Locate the cell with the specified text and output its [x, y] center coordinate. 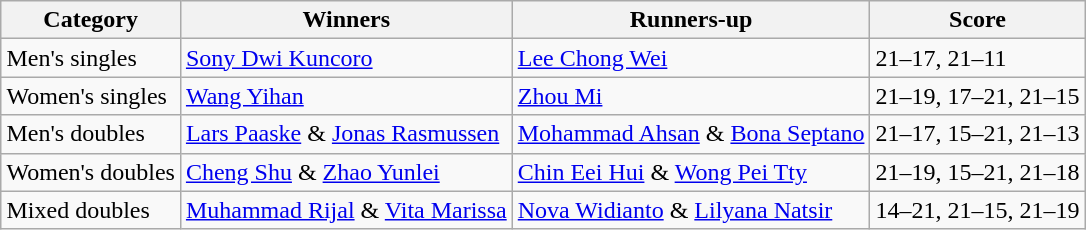
Zhou Mi [691, 96]
14–21, 21–15, 21–19 [978, 210]
Runners-up [691, 20]
Sony Dwi Kuncoro [346, 58]
Men's doubles [90, 134]
Winners [346, 20]
21–19, 17–21, 21–15 [978, 96]
Chin Eei Hui & Wong Pei Tty [691, 172]
Muhammad Rijal & Vita Marissa [346, 210]
Score [978, 20]
21–17, 15–21, 21–13 [978, 134]
Women's doubles [90, 172]
Mixed doubles [90, 210]
Nova Widianto & Lilyana Natsir [691, 210]
21–17, 21–11 [978, 58]
Men's singles [90, 58]
21–19, 15–21, 21–18 [978, 172]
Lars Paaske & Jonas Rasmussen [346, 134]
Category [90, 20]
Cheng Shu & Zhao Yunlei [346, 172]
Lee Chong Wei [691, 58]
Mohammad Ahsan & Bona Septano [691, 134]
Wang Yihan [346, 96]
Women's singles [90, 96]
